Locate the cell with the specified text and output its (x, y) center coordinate. 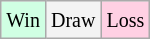
Win (24, 20)
Draw (72, 20)
Loss (126, 20)
